Return [X, Y] of the center of cell containing provided text 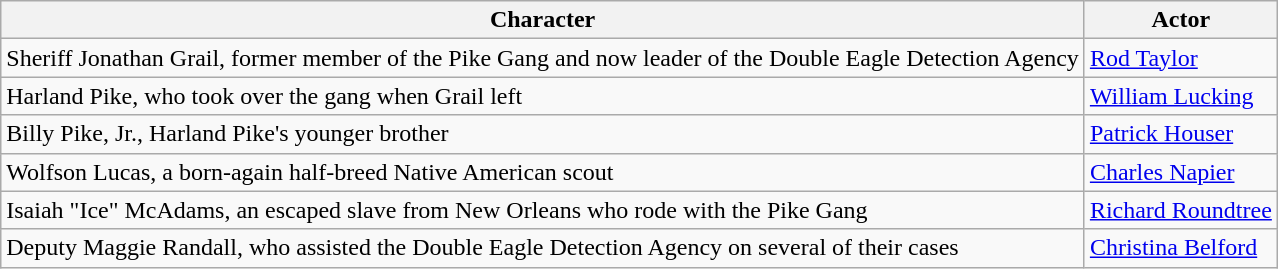
Rod Taylor [1180, 58]
William Lucking [1180, 96]
Character [543, 20]
Isaiah "Ice" McAdams, an escaped slave from New Orleans who rode with the Pike Gang [543, 210]
Sheriff Jonathan Grail, former member of the Pike Gang and now leader of the Double Eagle Detection Agency [543, 58]
Actor [1180, 20]
Billy Pike, Jr., Harland Pike's younger brother [543, 134]
Charles Napier [1180, 172]
Richard Roundtree [1180, 210]
Christina Belford [1180, 248]
Patrick Houser [1180, 134]
Wolfson Lucas, a born-again half-breed Native American scout [543, 172]
Harland Pike, who took over the gang when Grail left [543, 96]
Deputy Maggie Randall, who assisted the Double Eagle Detection Agency on several of their cases [543, 248]
